Scan for the cell matching the given text and deliver its [X, Y] coordinate at center. 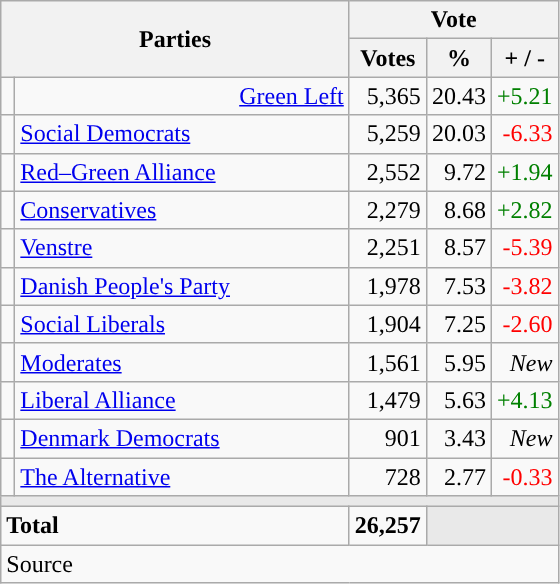
-3.82 [524, 286]
8.68 [458, 210]
2,251 [388, 248]
1,978 [388, 286]
Denmark Democrats [182, 438]
7.53 [458, 286]
Moderates [182, 362]
-6.33 [524, 134]
901 [388, 438]
2,552 [388, 172]
+ / - [524, 58]
Social Liberals [182, 324]
5,365 [388, 96]
Liberal Alliance [182, 400]
Venstre [182, 248]
-5.39 [524, 248]
Source [280, 564]
8.57 [458, 248]
The Alternative [182, 477]
Green Left [182, 96]
Danish People's Party [182, 286]
7.25 [458, 324]
+1.94 [524, 172]
Conservatives [182, 210]
Total [176, 526]
+5.21 [524, 96]
-2.60 [524, 324]
Votes [388, 58]
9.72 [458, 172]
Red–Green Alliance [182, 172]
26,257 [388, 526]
1,561 [388, 362]
+4.13 [524, 400]
2,279 [388, 210]
2.77 [458, 477]
1,904 [388, 324]
-0.33 [524, 477]
5,259 [388, 134]
3.43 [458, 438]
5.95 [458, 362]
Parties [176, 39]
+2.82 [524, 210]
1,479 [388, 400]
20.43 [458, 96]
20.03 [458, 134]
728 [388, 477]
5.63 [458, 400]
Vote [454, 20]
Social Democrats [182, 134]
% [458, 58]
